Return the (X, Y) coordinate for the center point of the cell that contains the specified text.  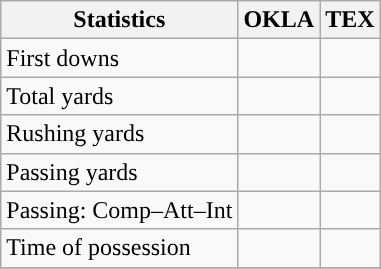
Time of possession (120, 248)
First downs (120, 58)
Passing yards (120, 172)
Statistics (120, 20)
TEX (350, 20)
Total yards (120, 96)
OKLA (279, 20)
Rushing yards (120, 134)
Passing: Comp–Att–Int (120, 210)
